Return (x, y) of the center of cell containing provided text 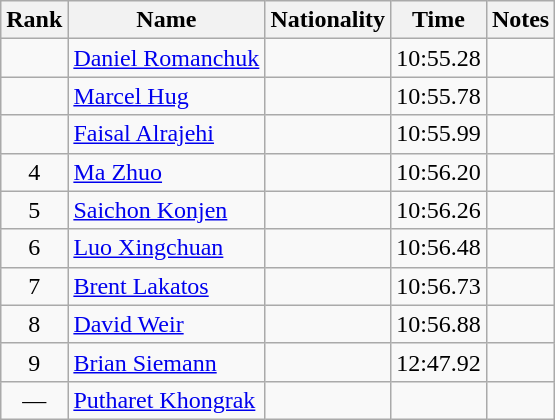
Putharet Khongrak (166, 400)
Brian Siemann (166, 362)
Name (166, 20)
Nationality (328, 20)
Luo Xingchuan (166, 248)
8 (34, 324)
— (34, 400)
10:56.20 (439, 172)
10:55.78 (439, 96)
10:56.48 (439, 248)
Saichon Konjen (166, 210)
Time (439, 20)
Brent Lakatos (166, 286)
David Weir (166, 324)
Rank (34, 20)
10:56.88 (439, 324)
12:47.92 (439, 362)
7 (34, 286)
10:56.73 (439, 286)
10:55.28 (439, 58)
5 (34, 210)
Marcel Hug (166, 96)
Ma Zhuo (166, 172)
Notes (520, 20)
Daniel Romanchuk (166, 58)
Faisal Alrajehi (166, 134)
10:56.26 (439, 210)
9 (34, 362)
6 (34, 248)
10:55.99 (439, 134)
4 (34, 172)
